Detect which cell encompasses the target text, then output its [x, y] center coordinate. 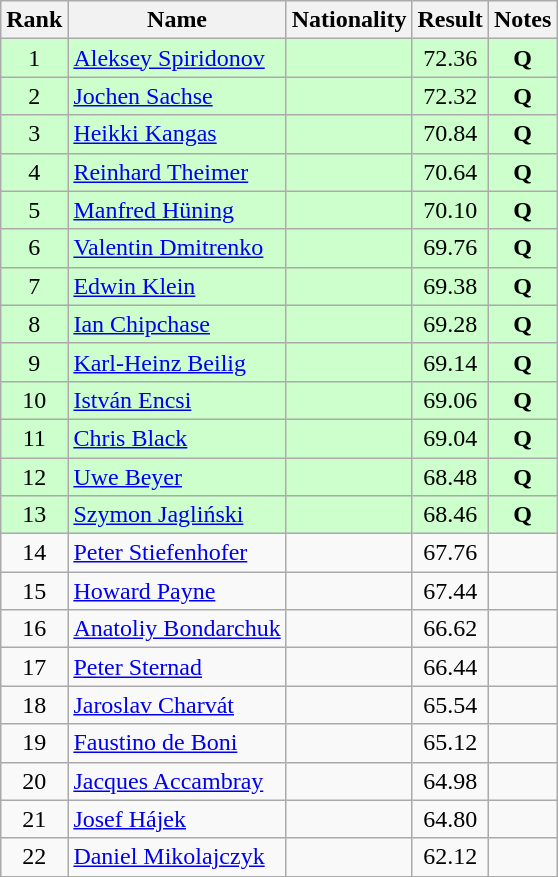
1 [34, 58]
70.10 [450, 210]
Notes [522, 20]
Daniel Mikolajczyk [177, 857]
68.48 [450, 477]
Rank [34, 20]
István Encsi [177, 400]
Aleksey Spiridonov [177, 58]
13 [34, 515]
7 [34, 286]
Josef Hájek [177, 819]
69.28 [450, 324]
17 [34, 667]
Szymon Jagliński [177, 515]
70.64 [450, 172]
Jaroslav Charvát [177, 705]
6 [34, 248]
Jochen Sachse [177, 96]
20 [34, 781]
Uwe Beyer [177, 477]
Result [450, 20]
14 [34, 553]
66.44 [450, 667]
69.76 [450, 248]
Chris Black [177, 438]
67.44 [450, 591]
16 [34, 629]
Karl-Heinz Beilig [177, 362]
69.14 [450, 362]
5 [34, 210]
Ian Chipchase [177, 324]
3 [34, 134]
Peter Stiefenhofer [177, 553]
15 [34, 591]
69.06 [450, 400]
Howard Payne [177, 591]
68.46 [450, 515]
69.04 [450, 438]
Peter Sternad [177, 667]
19 [34, 743]
8 [34, 324]
Name [177, 20]
Manfred Hüning [177, 210]
66.62 [450, 629]
Jacques Accambray [177, 781]
10 [34, 400]
62.12 [450, 857]
70.84 [450, 134]
67.76 [450, 553]
Faustino de Boni [177, 743]
72.32 [450, 96]
Heikki Kangas [177, 134]
9 [34, 362]
65.12 [450, 743]
64.98 [450, 781]
11 [34, 438]
Anatoliy Bondarchuk [177, 629]
12 [34, 477]
Reinhard Theimer [177, 172]
69.38 [450, 286]
Valentin Dmitrenko [177, 248]
4 [34, 172]
64.80 [450, 819]
Edwin Klein [177, 286]
21 [34, 819]
Nationality [349, 20]
2 [34, 96]
22 [34, 857]
18 [34, 705]
72.36 [450, 58]
65.54 [450, 705]
